Search for the cell housing the specified text and yield its [x, y] center coordinate. 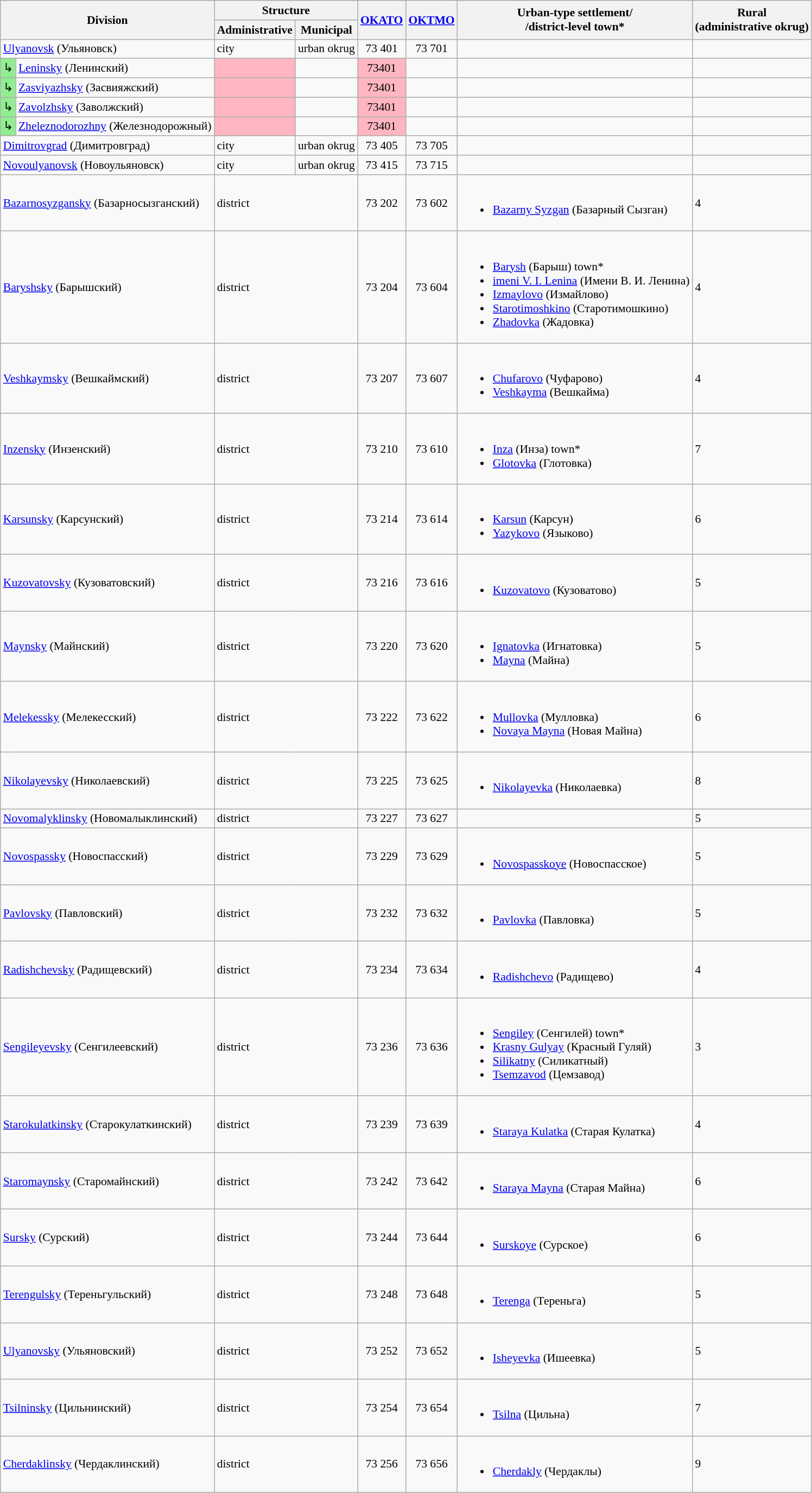
73 639 [431, 1124]
Barysh (Барыш) town*imeni V. I. Lenina (Имени В. И. Ленина)Izmaylovo (Измайлово)Starotimoshkino (Старотимошкино)Zhadovka (Жадовка) [575, 287]
73 701 [431, 49]
73 405 [382, 146]
73 225 [382, 781]
Leninsky (Ленинский) [115, 68]
73 602 [431, 203]
Dimitrovgrad (Димитровград) [107, 146]
73 254 [382, 1408]
Cherdakly (Чердаклы) [575, 1464]
Pavlovka (Павловка) [575, 913]
73 604 [431, 287]
Administrative [255, 30]
Division [107, 20]
Municipal [327, 30]
73 654 [431, 1408]
Karsunsky (Карсунский) [107, 520]
OKATO [382, 20]
Nikolayevka (Николаевка) [575, 781]
Ulyanovsk (Ульяновск) [107, 49]
Maynsky (Майнский) [107, 647]
Nikolayevsky (Николаевский) [107, 781]
Pavlovsky (Павловский) [107, 913]
73 627 [431, 819]
73 239 [382, 1124]
Cherdaklinsky (Чердаклинский) [107, 1464]
73 644 [431, 1238]
73 222 [382, 717]
73 207 [382, 378]
Isheyevka (Ишеевка) [575, 1351]
73 620 [431, 647]
73 232 [382, 913]
Staraya Kulatka (Старая Кулатка) [575, 1124]
Staraya Mayna (Старая Майна) [575, 1181]
3 [752, 1047]
Sengileyevsky (Сенгилеевский) [107, 1047]
Kuzovatovsky (Кузоватовский) [107, 583]
73 642 [431, 1181]
Zheleznodorozhny (Железнодорожный) [115, 126]
9 [752, 1464]
73 622 [431, 717]
73 652 [431, 1351]
Zavolzhsky (Заволжский) [115, 107]
73 220 [382, 647]
OKTMO [431, 20]
8 [752, 781]
73 616 [431, 583]
Radishchevo (Радищево) [575, 970]
73 636 [431, 1047]
Terengulsky (Тереньгульский) [107, 1294]
73 248 [382, 1294]
73 715 [431, 165]
73 252 [382, 1351]
Ignatovka (Игнатовка)Mayna (Майна) [575, 647]
73 648 [431, 1294]
Karsun (Карсун)Yazykovo (Языково) [575, 520]
Bazarnosyzgansky (Базарносызганский) [107, 203]
Mullovka (Мулловка)Novaya Mayna (Новая Майна) [575, 717]
73 227 [382, 819]
73 236 [382, 1047]
Structure [286, 10]
73 705 [431, 146]
73 244 [382, 1238]
Tsilna (Цильна) [575, 1408]
Tsilninsky (Цильнинский) [107, 1408]
Ulyanovsky (Ульяновский) [107, 1351]
73 234 [382, 970]
73 229 [382, 857]
Sengiley (Сенгилей) town*Krasny Gulyay (Красный Гуляй)Silikatny (Силикатный)Tsemzavod (Цемзавод) [575, 1047]
Novospassky (Новоспасский) [107, 857]
73 614 [431, 520]
Sursky (Сурский) [107, 1238]
Melekessky (Мелекесский) [107, 717]
Surskoye (Сурское) [575, 1238]
Kuzovatovo (Кузоватово) [575, 583]
Chufarovo (Чуфарово)Veshkayma (Вешкайма) [575, 378]
Terenga (Тереньга) [575, 1294]
Inza (Инза) town*Glotovka (Глотовка) [575, 449]
Radishchevsky (Радищевский) [107, 970]
Starokulatkinsky (Старокулаткинский) [107, 1124]
73 607 [431, 378]
Zasviyazhsky (Засвияжский) [115, 88]
73 202 [382, 203]
73 210 [382, 449]
73 242 [382, 1181]
73 256 [382, 1464]
Bazarny Syzgan (Базарный Сызган) [575, 203]
Novomalyklinsky (Новомалыклинский) [107, 819]
73 401 [382, 49]
Inzensky (Инзенский) [107, 449]
73 610 [431, 449]
Novoulyanovsk (Новоульяновск) [107, 165]
73 625 [431, 781]
Rural(administrative okrug) [752, 20]
Staromaynsky (Старомайнский) [107, 1181]
73 632 [431, 913]
73 214 [382, 520]
73 656 [431, 1464]
Baryshsky (Барышский) [107, 287]
Veshkaymsky (Вешкаймский) [107, 378]
73 204 [382, 287]
73 629 [431, 857]
73 216 [382, 583]
Novospasskoye (Новоспасское) [575, 857]
Urban-type settlement//district-level town* [575, 20]
73 634 [431, 970]
73 415 [382, 165]
